Scan for the cell matching the given text and deliver its [X, Y] coordinate at center. 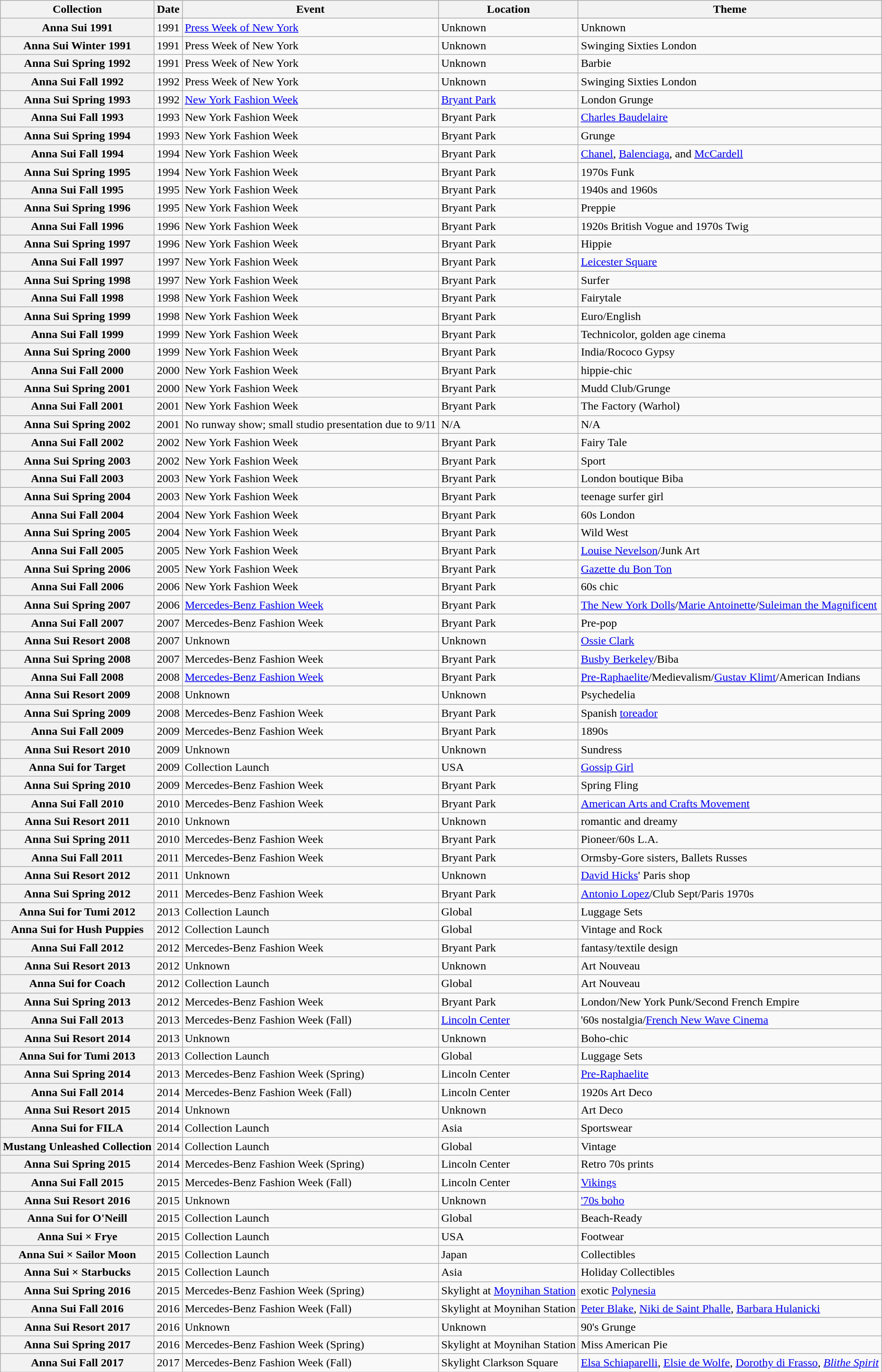
Anna Sui Fall 2003 [77, 478]
No runway show; small studio presentation due to 9/11 [310, 424]
romantic and dreamy [729, 822]
60s chic [729, 587]
Anna Sui × Sailor Moon [77, 1254]
Anna Sui Fall 2010 [77, 804]
Anna Sui Fall 2015 [77, 1182]
Pre-pop [729, 623]
Anna Sui Spring 2012 [77, 894]
Mudd Club/Grunge [729, 388]
fantasy/textile design [729, 948]
David Hicks' Paris shop [729, 876]
Anna Sui Spring 2005 [77, 533]
Anna Sui Fall 2005 [77, 551]
Anna Sui Fall 2017 [77, 1363]
Fairy Tale [729, 442]
90's Grunge [729, 1326]
Anna Sui Fall 1997 [77, 262]
Chanel, Balenciaga, and McCardell [729, 154]
Miss American Pie [729, 1345]
2017 [168, 1363]
Beach-Ready [729, 1218]
Anna Sui Fall 2004 [77, 514]
The New York Dolls/Marie Antoinette/Suleiman the Magnificent [729, 605]
Gazette du Bon Ton [729, 569]
Busby Berkeley/Biba [729, 659]
Antonio Lopez/Club Sept/Paris 1970s [729, 894]
Anna Sui for Tumi 2013 [77, 1056]
Boho-chic [729, 1038]
1970s Funk [729, 172]
Anna Sui Spring 2004 [77, 496]
Euro/English [729, 316]
Collectibles [729, 1254]
Anna Sui Fall 2013 [77, 1020]
London Grunge [729, 100]
Anna Sui 1991 [77, 27]
Anna Sui for Tumi 2012 [77, 912]
Anna Sui for O'Neill [77, 1218]
Gossip Girl [729, 767]
Sundress [729, 749]
Preppie [729, 208]
Anna Sui Fall 2012 [77, 948]
Anna Sui Resort 2011 [77, 822]
Footwear [729, 1236]
Anna Sui Fall 2008 [77, 677]
Theme [729, 9]
Anna Sui Fall 1995 [77, 190]
Charles Baudelaire [729, 118]
The Factory (Warhol) [729, 406]
Spring Fling [729, 785]
exotic Polynesia [729, 1290]
Vikings [729, 1182]
Anna Sui Fall 2014 [77, 1092]
India/Rococo Gypsy [729, 352]
Holiday Collectibles [729, 1272]
'60s nostalgia/French New Wave Cinema [729, 1020]
London boutique Biba [729, 478]
Anna Sui for FILA [77, 1128]
American Arts and Crafts Movement [729, 804]
Anna Sui Resort 2015 [77, 1110]
Anna Sui Spring 2009 [77, 713]
Location [508, 9]
1920s British Vogue and 1970s Twig [729, 226]
Vintage and Rock [729, 930]
Ossie Clark [729, 641]
Anna Sui Fall 1998 [77, 298]
1890s [729, 731]
Anna Sui Spring 1995 [77, 172]
Hippie [729, 244]
Skylight Clarkson Square [508, 1363]
Sportswear [729, 1128]
1920s Art Deco [729, 1092]
Pre-Raphaelite [729, 1074]
Elsa Schiaparelli, Elsie de Wolfe, Dorothy di Frasso, Blithe Spirit [729, 1363]
Anna Sui Spring 2003 [77, 460]
Anna Sui Fall 1999 [77, 334]
Anna Sui Spring 2016 [77, 1290]
Event [310, 9]
Anna Sui for Target [77, 767]
Anna Sui Spring 2002 [77, 424]
Anna Sui Spring 1998 [77, 280]
Anna Sui Spring 2008 [77, 659]
Anna Sui Fall 2011 [77, 858]
Pre-Raphaelite/Medievalism/Gustav Klimt/American Indians [729, 677]
1940s and 1960s [729, 190]
Anna Sui Fall 1996 [77, 226]
Grunge [729, 136]
Anna Sui Fall 2000 [77, 370]
Anna Sui Fall 1992 [77, 82]
60s London [729, 514]
Anna Sui Spring 2017 [77, 1345]
Anna Sui Resort 2017 [77, 1326]
Anna Sui Fall 2001 [77, 406]
Anna Sui Spring 2000 [77, 352]
Anna Sui Spring 2014 [77, 1074]
Anna Sui Fall 1993 [77, 118]
Anna Sui Spring 2015 [77, 1164]
Anna Sui Spring 2011 [77, 840]
Anna Sui Spring 1993 [77, 100]
Peter Blake, Niki de Saint Phalle, Barbara Hulanicki [729, 1308]
Anna Sui Spring 2010 [77, 785]
Fairytale [729, 298]
hippie-chic [729, 370]
'70s boho [729, 1200]
Surfer [729, 280]
Retro 70s prints [729, 1164]
Spanish toreador [729, 713]
Anna Sui Spring 1997 [77, 244]
Technicolor, golden age cinema [729, 334]
London/New York Punk/Second French Empire [729, 1002]
Anna Sui Winter 1991 [77, 46]
Anna Sui Fall 2006 [77, 587]
Japan [508, 1254]
Anna Sui Spring 2013 [77, 1002]
Anna Sui Spring 2006 [77, 569]
Collection [77, 9]
Anna Sui for Hush Puppies [77, 930]
Anna Sui Spring 2007 [77, 605]
teenage surfer girl [729, 496]
Pioneer/60s L.A. [729, 840]
Anna Sui Spring 1992 [77, 64]
Anna Sui Spring 1994 [77, 136]
Leicester Square [729, 262]
Sport [729, 460]
Anna Sui Fall 2016 [77, 1308]
Anna Sui Fall 2007 [77, 623]
Wild West [729, 533]
Barbie [729, 64]
Louise Nevelson/Junk Art [729, 551]
Ormsby-Gore sisters, Ballets Russes [729, 858]
Psychedelia [729, 695]
Anna Sui Resort 2014 [77, 1038]
Anna Sui Resort 2016 [77, 1200]
Anna Sui Fall 2009 [77, 731]
Anna Sui Spring 1996 [77, 208]
Anna Sui × Frye [77, 1236]
Anna Sui Resort 2010 [77, 749]
Anna Sui Spring 2001 [77, 388]
Vintage [729, 1146]
Anna Sui Resort 2008 [77, 641]
Anna Sui Resort 2013 [77, 966]
Anna Sui × Starbucks [77, 1272]
Date [168, 9]
Anna Sui for Coach [77, 984]
Anna Sui Fall 1994 [77, 154]
Anna Sui Resort 2012 [77, 876]
Anna Sui Resort 2009 [77, 695]
Anna Sui Spring 1999 [77, 316]
Art Deco [729, 1110]
Anna Sui Fall 2002 [77, 442]
Mustang Unleashed Collection [77, 1146]
